Search for the cell housing the specified text and yield its [x, y] center coordinate. 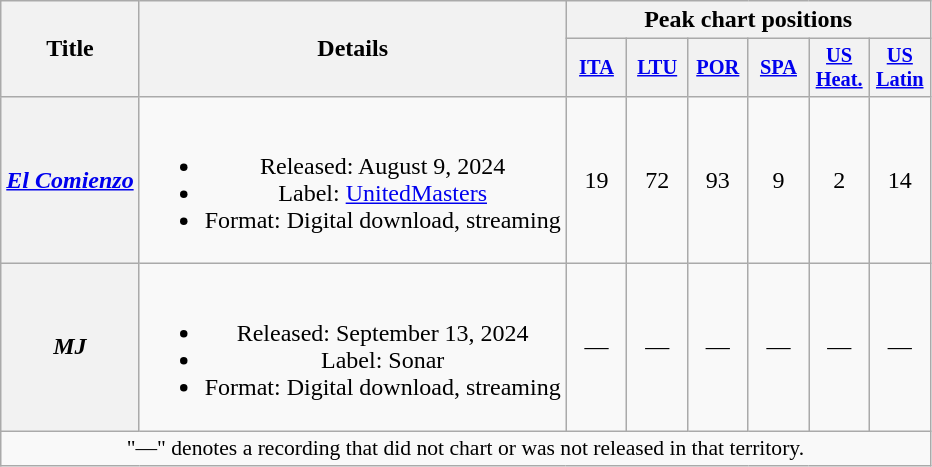
USHeat. [840, 68]
USLatin [900, 68]
SPA [778, 68]
LTU [658, 68]
9 [778, 180]
Peak chart positions [748, 20]
93 [718, 180]
POR [718, 68]
El Comienzo [70, 180]
MJ [70, 348]
Title [70, 49]
Details [352, 49]
Released: September 13, 2024Label: SonarFormat: Digital download, streaming [352, 348]
72 [658, 180]
Released: August 9, 2024Label: UnitedMastersFormat: Digital download, streaming [352, 180]
14 [900, 180]
"—" denotes a recording that did not chart or was not released in that territory. [466, 449]
ITA [596, 68]
2 [840, 180]
19 [596, 180]
